Locate the cell with the specified text and output its (X, Y) center coordinate. 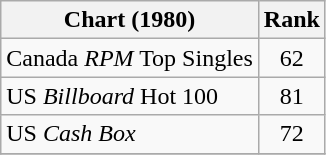
Chart (1980) (130, 20)
62 (292, 58)
US Billboard Hot 100 (130, 96)
81 (292, 96)
Rank (292, 20)
72 (292, 134)
US Cash Box (130, 134)
Canada RPM Top Singles (130, 58)
